Extract the [X, Y] coordinate from the center of the cell holding the provided text.  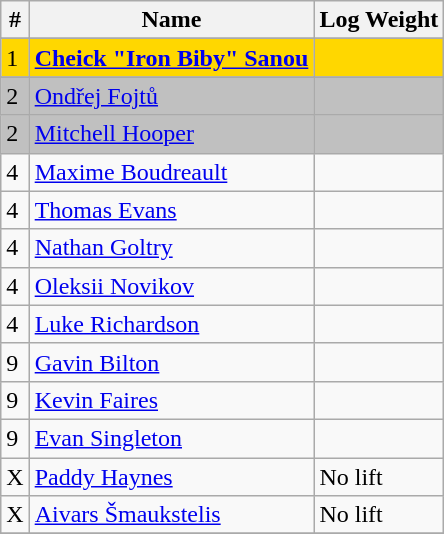
# [15, 20]
Luke Richardson [172, 324]
Oleksii Novikov [172, 286]
Kevin Faires [172, 400]
Maxime Boudreault [172, 172]
Evan Singleton [172, 438]
Thomas Evans [172, 210]
Mitchell Hooper [172, 134]
Nathan Goltry [172, 248]
Log Weight [379, 20]
Ondřej Fojtů [172, 96]
Gavin Bilton [172, 362]
Name [172, 20]
Aivars Šmaukstelis [172, 515]
1 [15, 58]
Paddy Haynes [172, 477]
Cheick "Iron Biby" Sanou [172, 58]
